Extract the (x, y) coordinate from the center of the cell holding the provided text.  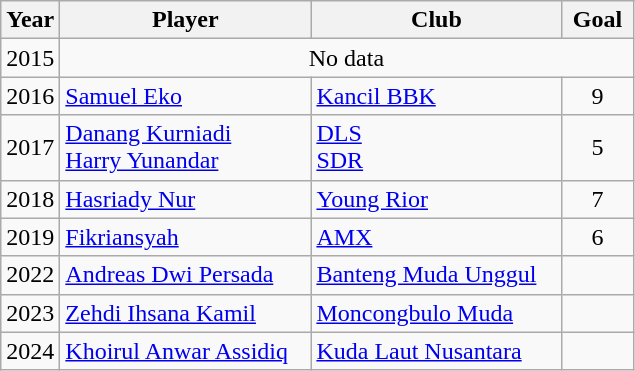
Banteng Muda Unggul (436, 275)
6 (598, 237)
Goal (598, 20)
2017 (30, 148)
Kancil BBK (436, 96)
2023 (30, 313)
2024 (30, 351)
Player (186, 20)
2022 (30, 275)
Year (30, 20)
2018 (30, 199)
Hasriady Nur (186, 199)
Kuda Laut Nusantara (436, 351)
Young Rior (436, 199)
Fikriansyah (186, 237)
Samuel Eko (186, 96)
2019 (30, 237)
Zehdi Ihsana Kamil (186, 313)
2015 (30, 58)
5 (598, 148)
2016 (30, 96)
AMX (436, 237)
Danang Kurniadi Harry Yunandar (186, 148)
DLS SDR (436, 148)
Andreas Dwi Persada (186, 275)
No data (346, 58)
9 (598, 96)
Khoirul Anwar Assidiq (186, 351)
7 (598, 199)
Club (436, 20)
Moncongbulo Muda (436, 313)
